Find where the given text appears and provide that cell's center as [X, Y] coordinate. 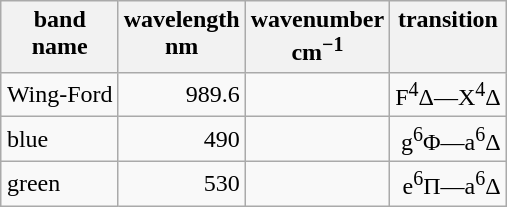
490 [182, 140]
e6Π—a6Δ [448, 184]
wavenumbercm−1 [317, 37]
transition [448, 37]
989.6 [182, 94]
blue [60, 140]
bandname [60, 37]
Wing-Ford [60, 94]
green [60, 184]
g6Φ—a6Δ [448, 140]
530 [182, 184]
F4Δ—X4Δ [448, 94]
wavelengthnm [182, 37]
